Pinpoint the cell where the given text exists, returning its (X, Y) midpoint coordinate. 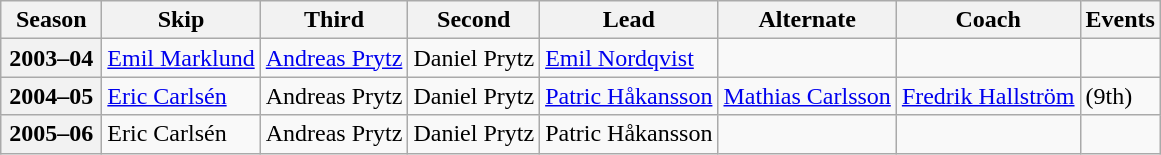
Fredrik Hallström (988, 96)
2003–04 (52, 58)
Emil Marklund (181, 58)
Emil Nordqvist (629, 58)
Season (52, 20)
2004–05 (52, 96)
(9th) (1120, 96)
Alternate (807, 20)
Mathias Carlsson (807, 96)
Events (1120, 20)
Coach (988, 20)
Lead (629, 20)
Second (474, 20)
Third (334, 20)
2005–06 (52, 134)
Skip (181, 20)
